Locate the cell with the specified text and output its [X, Y] center coordinate. 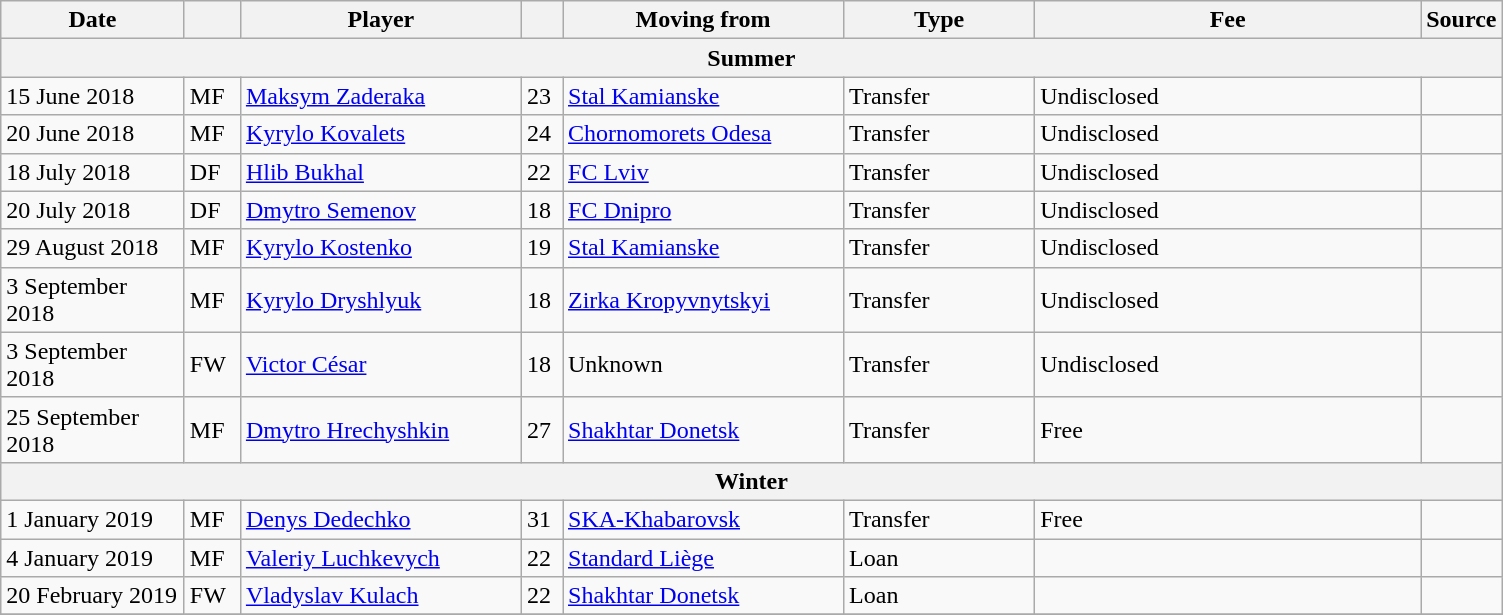
20 July 2018 [93, 210]
Vladyslav Kulach [380, 596]
Denys Dedechko [380, 519]
Player [380, 20]
FC Lviv [702, 172]
25 September 2018 [93, 430]
Victor César [380, 364]
27 [542, 430]
1 January 2019 [93, 519]
Kyrylo Dryshlyuk [380, 300]
19 [542, 248]
Standard Liège [702, 557]
Unknown [702, 364]
SKA-Khabarovsk [702, 519]
Summer [752, 58]
Moving from [702, 20]
Date [93, 20]
Kyrylo Kovalets [380, 134]
Dmytro Semenov [380, 210]
Source [1462, 20]
20 February 2019 [93, 596]
18 July 2018 [93, 172]
23 [542, 96]
24 [542, 134]
Fee [1228, 20]
4 January 2019 [93, 557]
Dmytro Hrechyshkin [380, 430]
20 June 2018 [93, 134]
Type [940, 20]
29 August 2018 [93, 248]
Kyrylo Kostenko [380, 248]
Maksym Zaderaka [380, 96]
15 June 2018 [93, 96]
FC Dnipro [702, 210]
31 [542, 519]
Zirka Kropyvnytskyi [702, 300]
Chornomorets Odesa [702, 134]
Valeriy Luchkevych [380, 557]
Hlib Bukhal [380, 172]
Winter [752, 481]
